Detect which cell encompasses the target text, then output its (x, y) center coordinate. 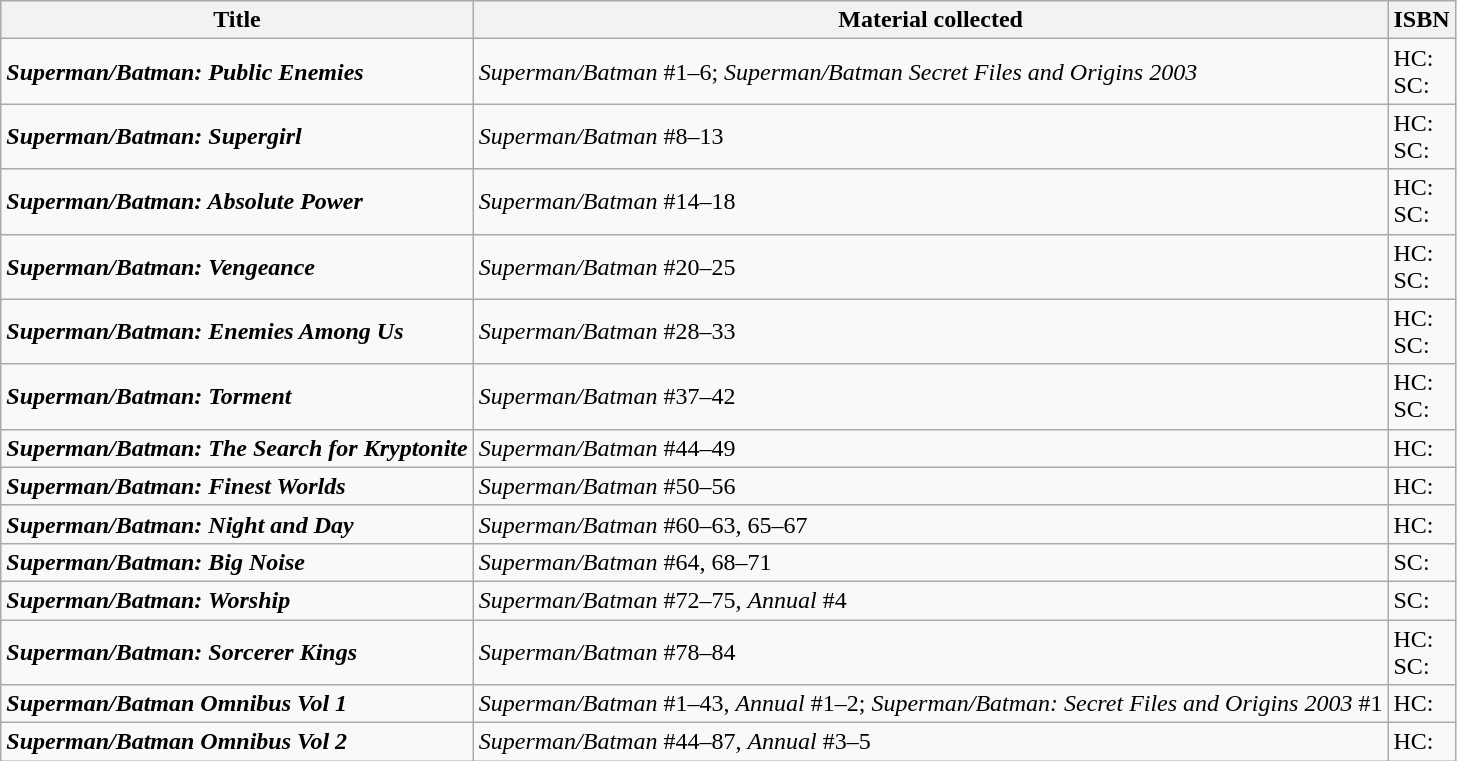
Superman/Batman: Worship (237, 600)
Title (237, 20)
Superman/Batman #64, 68–71 (930, 562)
Superman/Batman #28–33 (930, 332)
Superman/Batman: Torment (237, 396)
Superman/Batman: Sorcerer Kings (237, 652)
Superman/Batman: Finest Worlds (237, 486)
Superman/Batman #60–63, 65–67 (930, 524)
Superman/Batman: Vengeance (237, 266)
Superman/Batman Omnibus Vol 2 (237, 742)
Superman/Batman: Night and Day (237, 524)
Superman/Batman #72–75, Annual #4 (930, 600)
ISBN (1422, 20)
Superman/Batman Omnibus Vol 1 (237, 704)
Superman/Batman: The Search for Kryptonite (237, 448)
Superman/Batman: Supergirl (237, 136)
Superman/Batman #20–25 (930, 266)
Superman/Batman #14–18 (930, 202)
Superman/Batman #44–87, Annual #3–5 (930, 742)
Superman/Batman: Absolute Power (237, 202)
Superman/Batman #1–6; Superman/Batman Secret Files and Origins 2003 (930, 72)
Superman/Batman #78–84 (930, 652)
Superman/Batman #1–43, Annual #1–2; Superman/Batman: Secret Files and Origins 2003 #1 (930, 704)
Material collected (930, 20)
Superman/Batman #50–56 (930, 486)
Superman/Batman: Enemies Among Us (237, 332)
Superman/Batman #44–49 (930, 448)
Superman/Batman #37–42 (930, 396)
Superman/Batman #8–13 (930, 136)
Superman/Batman: Public Enemies (237, 72)
Superman/Batman: Big Noise (237, 562)
